Detect which cell encompasses the target text, then output its (x, y) center coordinate. 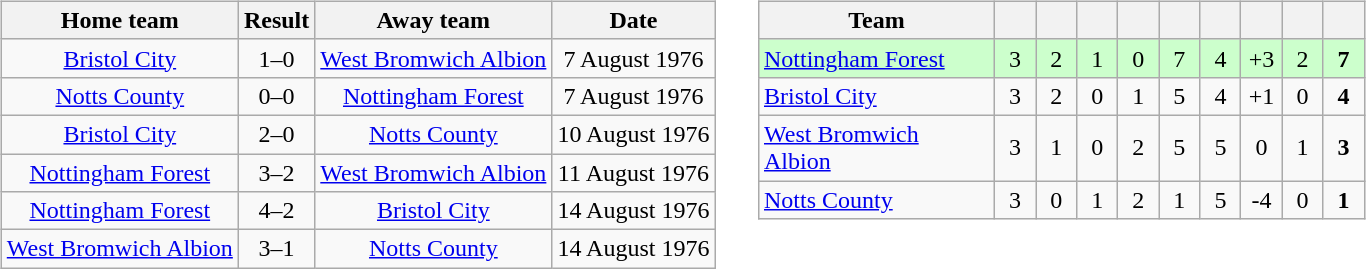
10 August 1976 (634, 134)
+1 (1262, 96)
Team (876, 20)
Home team (120, 20)
Date (634, 20)
3–1 (276, 249)
2–0 (276, 134)
-4 (1262, 199)
0–0 (276, 96)
3–2 (276, 173)
Away team (434, 20)
Result (276, 20)
4–2 (276, 211)
+3 (1262, 58)
1–0 (276, 58)
11 August 1976 (634, 173)
